Find where the given text appears and provide that cell's center as (X, Y) coordinate. 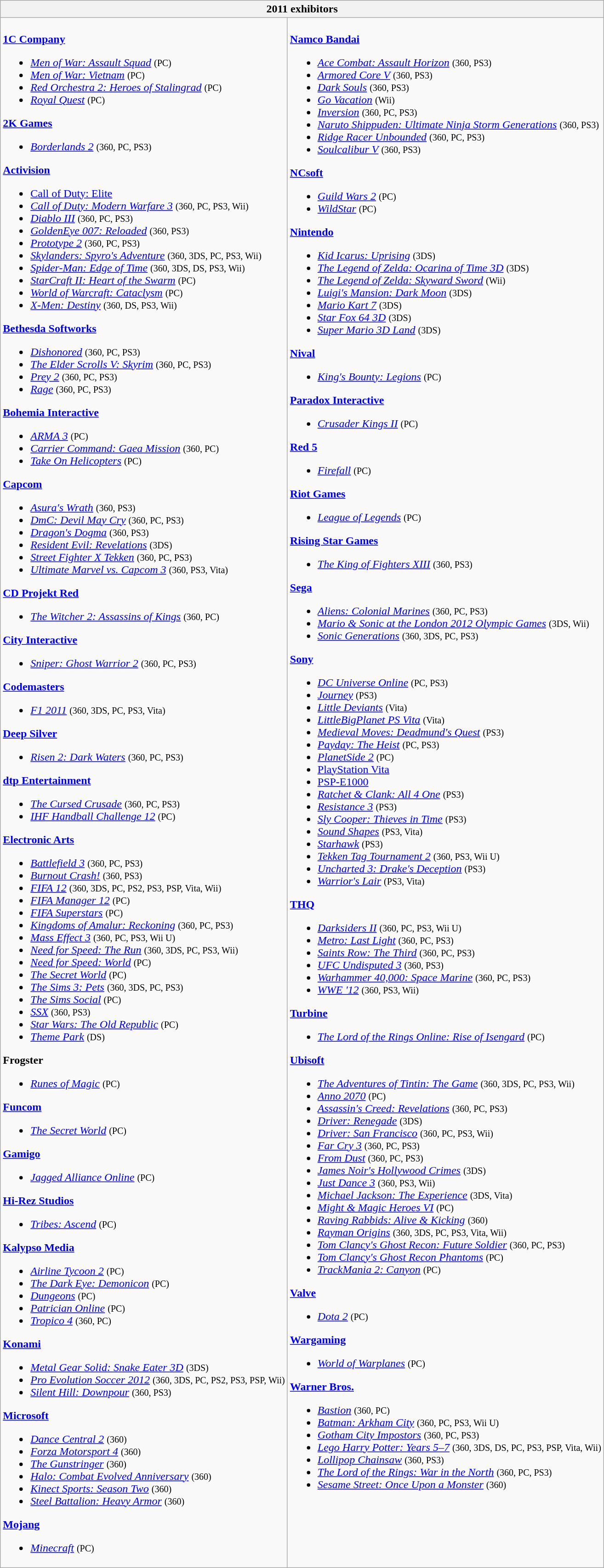
2011 exhibitors (302, 9)
